Detect which cell encompasses the target text, then output its [x, y] center coordinate. 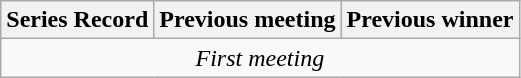
Series Record [78, 20]
Previous winner [430, 20]
Previous meeting [248, 20]
First meeting [260, 58]
